Extract the [X, Y] coordinate from the center of the cell holding the provided text.  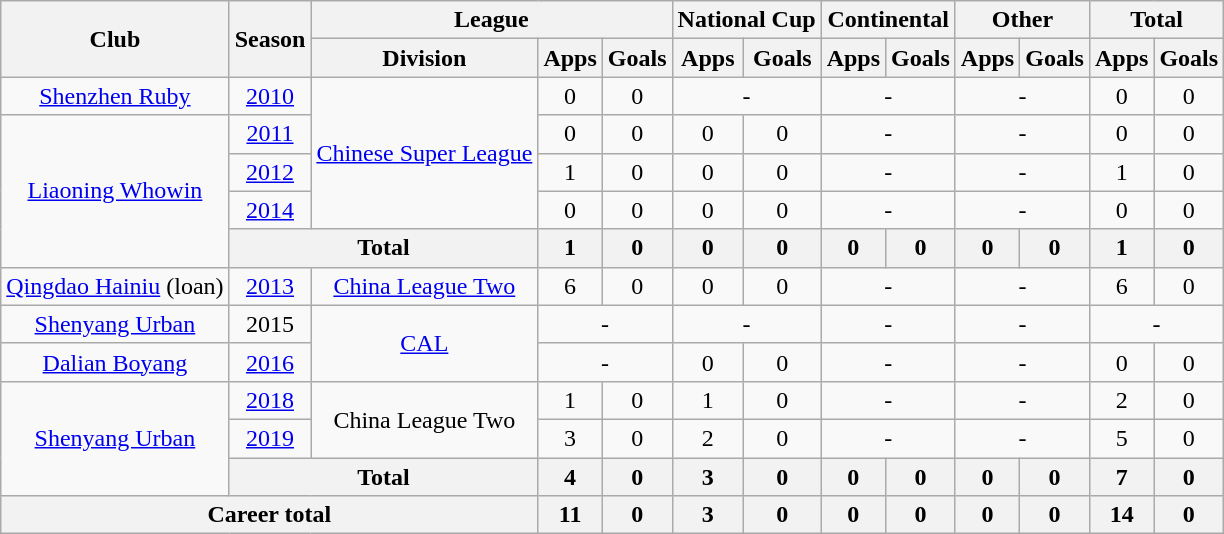
Club [115, 39]
2012 [270, 172]
National Cup [746, 20]
2019 [270, 438]
2018 [270, 400]
Shenzhen Ruby [115, 96]
5 [1121, 438]
League [492, 20]
Career total [270, 515]
Season [270, 39]
11 [570, 515]
CAL [424, 343]
Continental [888, 20]
4 [570, 477]
Chinese Super League [424, 153]
Division [424, 58]
Other [1022, 20]
Dalian Boyang [115, 362]
Liaoning Whowin [115, 191]
2010 [270, 96]
2013 [270, 286]
Qingdao Hainiu (loan) [115, 286]
7 [1121, 477]
2014 [270, 210]
2016 [270, 362]
2015 [270, 324]
2011 [270, 134]
14 [1121, 515]
